Return [x, y] of the center of cell containing provided text 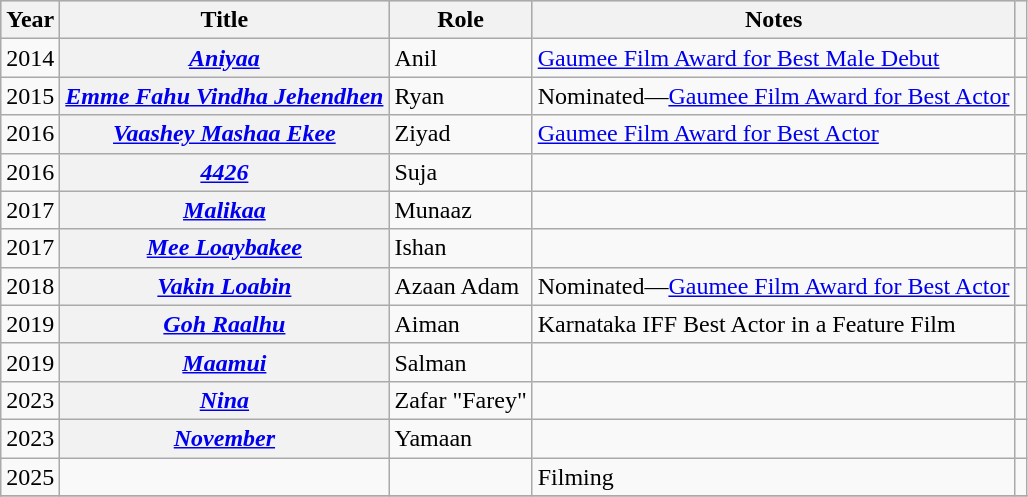
Maamui [224, 362]
Ryan [460, 96]
Zafar "Farey" [460, 400]
Salman [460, 362]
Notes [774, 20]
Suja [460, 172]
Yamaan [460, 438]
Malikaa [224, 210]
Mee Loaybakee [224, 248]
Karnataka IFF Best Actor in a Feature Film [774, 324]
2018 [30, 286]
Goh Raalhu [224, 324]
Role [460, 20]
Ziyad [460, 134]
Vakin Loabin [224, 286]
Year [30, 20]
Emme Fahu Vindha Jehendhen [224, 96]
Gaumee Film Award for Best Male Debut [774, 58]
Azaan Adam [460, 286]
Vaashey Mashaa Ekee [224, 134]
2025 [30, 477]
Title [224, 20]
Anil [460, 58]
Munaaz [460, 210]
2014 [30, 58]
Filming [774, 477]
Aniyaa [224, 58]
November [224, 438]
Aiman [460, 324]
Ishan [460, 248]
Gaumee Film Award for Best Actor [774, 134]
Nina [224, 400]
2015 [30, 96]
4426 [224, 172]
